For the text-containing cell, return its midpoint in (x, y) coordinate format. 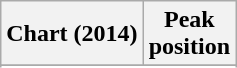
Chart (2014) (72, 34)
Peakposition (189, 34)
